Find where the given text appears and provide that cell's center as [X, Y] coordinate. 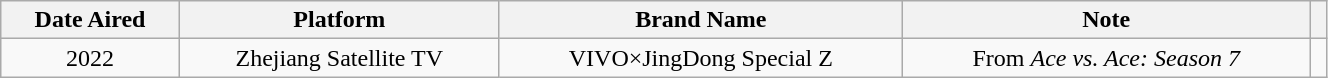
Note [1106, 20]
Date Aired [90, 20]
Brand Name [700, 20]
Zhejiang Satellite TV [339, 58]
Platform [339, 20]
VIVO×JingDong Special Z [700, 58]
2022 [90, 58]
From Ace vs. Ace: Season 7 [1106, 58]
